Provide the [x, y] coordinate of the cell's center where the given text is located.  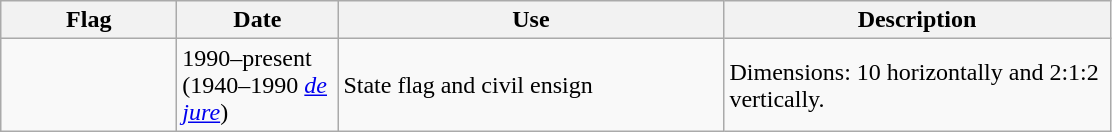
Date [258, 20]
1990–present(1940–1990 de jure) [258, 85]
State flag and civil ensign [531, 85]
Dimensions: 10 horizontally and 2:1:2 vertically. [917, 85]
Flag [89, 20]
Description [917, 20]
Use [531, 20]
